For the text-containing cell, return its midpoint in [X, Y] coordinate format. 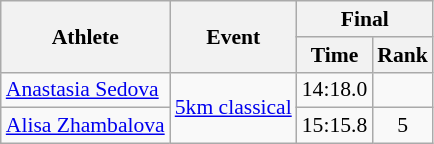
14:18.0 [334, 90]
Time [334, 55]
Anastasia Sedova [86, 90]
Athlete [86, 36]
Final [365, 19]
5 [402, 126]
5km classical [234, 108]
15:15.8 [334, 126]
Alisa Zhambalova [86, 126]
Event [234, 36]
Rank [402, 55]
